Pinpoint the cell where the given text exists, returning its (x, y) midpoint coordinate. 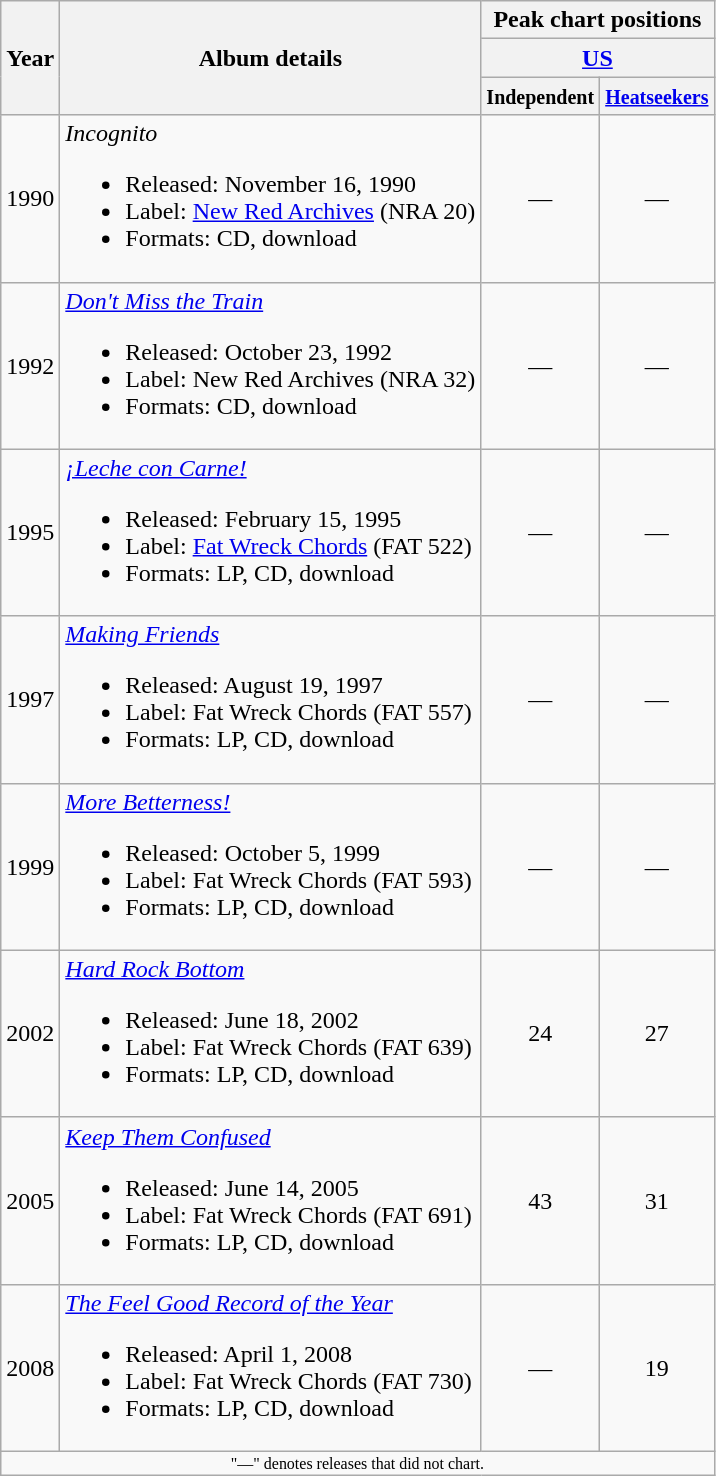
Keep Them ConfusedReleased: June 14, 2005Label: Fat Wreck Chords (FAT 691)Formats: LP, CD, download (270, 1200)
Independent (540, 96)
1999 (30, 866)
43 (540, 1200)
Heatseekers (657, 96)
1995 (30, 532)
IncognitoReleased: November 16, 1990Label: New Red Archives (NRA 20)Formats: CD, download (270, 198)
Hard Rock BottomReleased: June 18, 2002Label: Fat Wreck Chords (FAT 639)Formats: LP, CD, download (270, 1034)
Album details (270, 58)
More Betterness!Released: October 5, 1999Label: Fat Wreck Chords (FAT 593)Formats: LP, CD, download (270, 866)
1997 (30, 700)
24 (540, 1034)
1990 (30, 198)
Peak chart positions (598, 20)
27 (657, 1034)
2005 (30, 1200)
Making FriendsReleased: August 19, 1997Label: Fat Wreck Chords (FAT 557)Formats: LP, CD, download (270, 700)
US (598, 58)
"—" denotes releases that did not chart. (358, 1463)
2008 (30, 1368)
1992 (30, 366)
19 (657, 1368)
Don't Miss the TrainReleased: October 23, 1992Label: New Red Archives (NRA 32)Formats: CD, download (270, 366)
¡Leche con Carne!Released: February 15, 1995Label: Fat Wreck Chords (FAT 522)Formats: LP, CD, download (270, 532)
31 (657, 1200)
The Feel Good Record of the YearReleased: April 1, 2008Label: Fat Wreck Chords (FAT 730)Formats: LP, CD, download (270, 1368)
Year (30, 58)
2002 (30, 1034)
